Locate the cell with the specified text and output its [x, y] center coordinate. 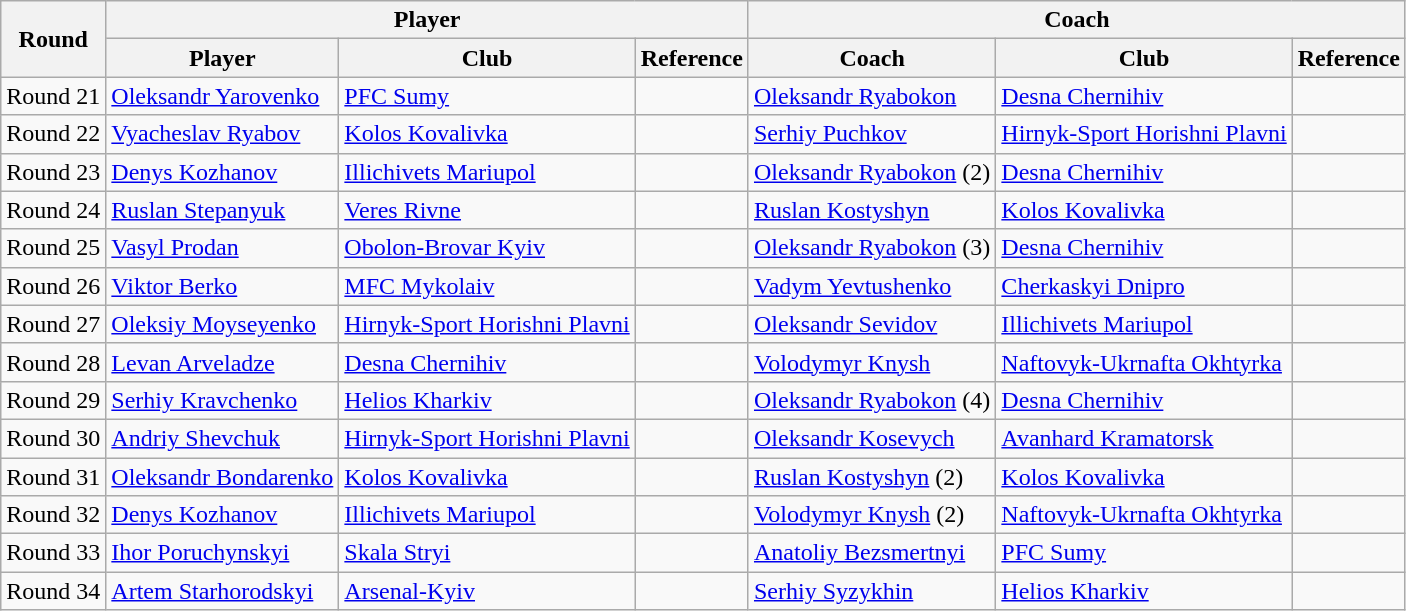
Round 23 [54, 172]
Vadym Yevtushenko [872, 286]
Round 33 [54, 553]
Cherkaskyi Dnipro [1144, 286]
Round 24 [54, 210]
Round 34 [54, 591]
Serhiy Puchkov [872, 134]
Round 31 [54, 477]
Levan Arveladze [222, 362]
Round 30 [54, 438]
Ruslan Kostyshyn [872, 210]
Vyacheslav Ryabov [222, 134]
Round 29 [54, 400]
Round 22 [54, 134]
Ihor Poruchynskyi [222, 553]
Round [54, 39]
Serhiy Kravchenko [222, 400]
Round 28 [54, 362]
Oleksandr Ryabokon (3) [872, 248]
Artem Starhorodskyi [222, 591]
Round 32 [54, 515]
Round 25 [54, 248]
Vasyl Prodan [222, 248]
Oleksandr Bondarenko [222, 477]
Round 21 [54, 96]
Ruslan Kostyshyn (2) [872, 477]
Oleksandr Ryabokon [872, 96]
Viktor Berko [222, 286]
Oleksiy Moyseyenko [222, 324]
Oleksandr Ryabokon (2) [872, 172]
Arsenal-Kyiv [487, 591]
Oleksandr Ryabokon (4) [872, 400]
Round 26 [54, 286]
Round 27 [54, 324]
Oleksandr Sevidov [872, 324]
Andriy Shevchuk [222, 438]
Veres Rivne [487, 210]
Serhiy Syzykhin [872, 591]
MFC Mykolaiv [487, 286]
Avanhard Kramatorsk [1144, 438]
Skala Stryi [487, 553]
Volodymyr Knysh (2) [872, 515]
Anatoliy Bezsmertnyi [872, 553]
Ruslan Stepanyuk [222, 210]
Obolon-Brovar Kyiv [487, 248]
Oleksandr Yarovenko [222, 96]
Volodymyr Knysh [872, 362]
Oleksandr Kosevych [872, 438]
